Identify which cell holds the provided text, then report its [X, Y] central coordinate. 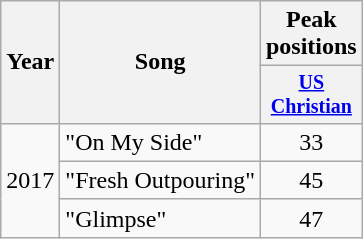
"Glimpse" [160, 218]
US Christian [311, 94]
47 [311, 218]
Year [30, 62]
"On My Side" [160, 142]
Song [160, 62]
Peakpositions [311, 34]
2017 [30, 180]
"Fresh Outpouring" [160, 180]
45 [311, 180]
33 [311, 142]
